Locate the cell with the specified text and output its (X, Y) center coordinate. 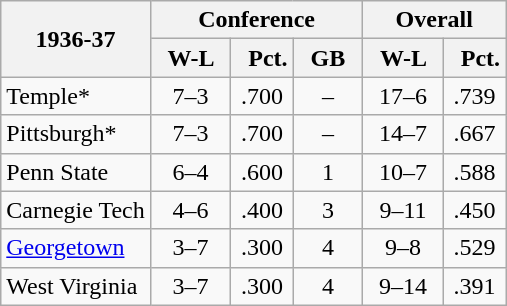
.600 (262, 172)
.739 (474, 96)
1936-37 (76, 39)
.450 (474, 210)
Temple* (76, 96)
1 (328, 172)
.667 (474, 134)
9–14 (403, 286)
.529 (474, 248)
GB (328, 58)
Pittsburgh* (76, 134)
.391 (474, 286)
West Virginia (76, 286)
4–6 (190, 210)
3 (328, 210)
6–4 (190, 172)
Georgetown (76, 248)
Carnegie Tech (76, 210)
Conference (256, 20)
Overall (434, 20)
14–7 (403, 134)
Penn State (76, 172)
.400 (262, 210)
17–6 (403, 96)
.588 (474, 172)
9–8 (403, 248)
9–11 (403, 210)
10–7 (403, 172)
